Identify which cell holds the provided text, then report its [X, Y] central coordinate. 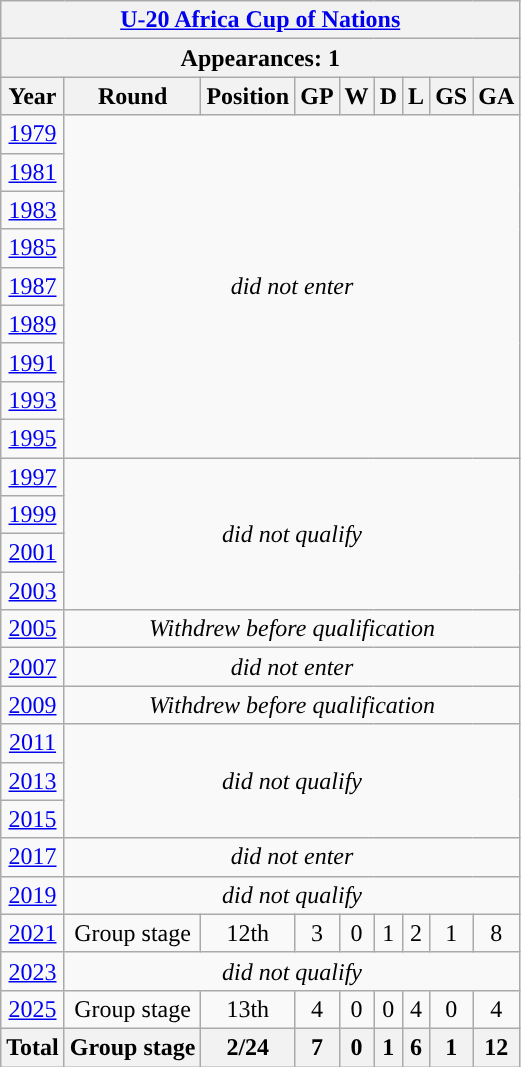
2007 [33, 667]
1993 [33, 400]
2011 [33, 743]
1997 [33, 477]
1983 [33, 210]
2/24 [248, 1047]
Position [248, 96]
12 [496, 1047]
2015 [33, 819]
L [416, 96]
1981 [33, 172]
GS [452, 96]
2005 [33, 629]
GP [317, 96]
D [388, 96]
2025 [33, 1009]
Appearances: 1 [260, 58]
1989 [33, 324]
2019 [33, 895]
1995 [33, 438]
3 [317, 933]
12th [248, 933]
1985 [33, 248]
8 [496, 933]
2017 [33, 857]
13th [248, 1009]
2013 [33, 781]
W [356, 96]
Year [33, 96]
2001 [33, 553]
2021 [33, 933]
Round [132, 96]
2003 [33, 591]
GA [496, 96]
2 [416, 933]
6 [416, 1047]
1987 [33, 286]
U-20 Africa Cup of Nations [260, 20]
1999 [33, 515]
1979 [33, 134]
Total [33, 1047]
7 [317, 1047]
1991 [33, 362]
2009 [33, 705]
2023 [33, 971]
